Output the (X, Y) coordinate of the center of the cell containing the given text.  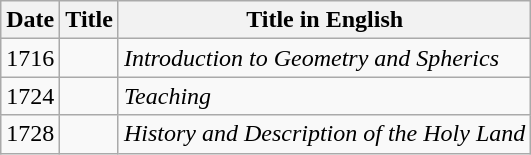
Title in English (324, 20)
1716 (30, 58)
Title (90, 20)
Date (30, 20)
1728 (30, 134)
History and Description of the Holy Land (324, 134)
1724 (30, 96)
Teaching (324, 96)
Introduction to Geometry and Spherics (324, 58)
